Extract the [X, Y] coordinate from the center of the cell holding the provided text.  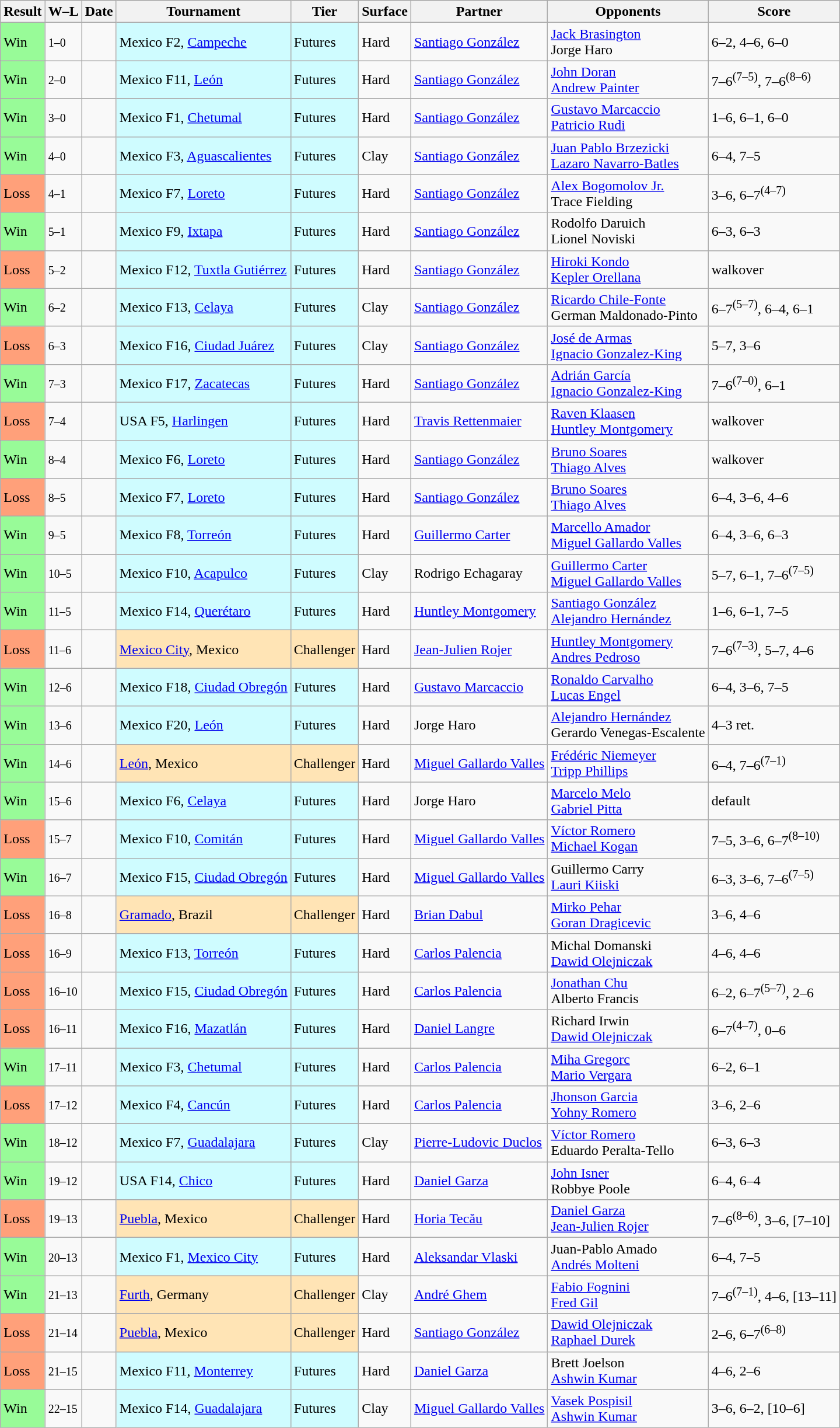
4–6, 4–6 [773, 952]
4–0 [63, 155]
Mexico F1, Chetumal [203, 118]
Raven Klaasen Huntley Montgomery [628, 421]
Gramado, Brazil [203, 915]
Mexico F16, Ciudad Juárez [203, 345]
Adrián García Ignacio Gonzalez-King [628, 383]
6–4, 6–4 [773, 1181]
John Isner Robbye Poole [628, 1181]
José de Armas Ignacio Gonzalez-King [628, 345]
17–12 [63, 1105]
Juan-Pablo Amado Andrés Molteni [628, 1257]
6–4, 3–6, 4–6 [773, 497]
3–6, 2–6 [773, 1105]
Daniel Garza Jean-Julien Rojer [628, 1218]
6–4, 3–6, 6–3 [773, 536]
USA F14, Chico [203, 1181]
6–7(5–7), 6–4, 6–1 [773, 307]
5–7, 6–1, 7–6(7–5) [773, 573]
11–5 [63, 612]
Jonathan Chu Alberto Francis [628, 991]
Travis Rettenmaier [480, 421]
Guillermo Carry Lauri Kiiski [628, 877]
Mexico F18, Ciudad Obregón [203, 687]
Mexico F2, Campeche [203, 42]
Mexico F17, Zacatecas [203, 383]
15–7 [63, 839]
Jhonson Garcia Yohny Romero [628, 1105]
6–4, 3–6, 7–5 [773, 687]
19–13 [63, 1218]
6–7(4–7), 0–6 [773, 1028]
Mexico F3, Chetumal [203, 1067]
Huntley Montgomery Andres Pedroso [628, 649]
22–15 [63, 1409]
John Doran Andrew Painter [628, 79]
Mexico F6, Celaya [203, 801]
Fabio Fognini Fred Gil [628, 1294]
Daniel Langre [480, 1028]
8–5 [63, 497]
Mexico F13, Celaya [203, 307]
Mexico F16, Mazatlán [203, 1028]
Score [773, 12]
Brett Joelson Ashwin Kumar [628, 1370]
Michal Domanski Dawid Olejniczak [628, 952]
10–5 [63, 573]
Alex Bogomolov Jr. Trace Fielding [628, 194]
Mexico F11, León [203, 79]
3–6, 6–2, [10–6] [773, 1409]
1–6, 6–1, 6–0 [773, 118]
Richard Irwin Dawid Olejniczak [628, 1028]
4–6, 2–6 [773, 1370]
6–4, 7–6(7–1) [773, 763]
7–6(7–1), 4–6, [13–11] [773, 1294]
Mexico F3, Aguascalientes [203, 155]
Ronaldo Carvalho Lucas Engel [628, 687]
Mexico F8, Torreón [203, 536]
Tier [324, 12]
13–6 [63, 725]
7–3 [63, 383]
5–1 [63, 231]
21–15 [63, 1370]
Mexico F11, Monterrey [203, 1370]
Rodolfo Daruich Lionel Noviski [628, 231]
15–6 [63, 801]
Alejandro Hernández Gerardo Venegas-Escalente [628, 725]
Guillermo Carter Miguel Gallardo Valles [628, 573]
3–0 [63, 118]
7–6(7–5), 7–6(8–6) [773, 79]
Santiago González Alejandro Hernández [628, 612]
4–3 ret. [773, 725]
Miha Gregorc Mario Vergara [628, 1067]
16–11 [63, 1028]
Furth, Germany [203, 1294]
Date [99, 12]
6–2, 6–1 [773, 1067]
default [773, 801]
León, Mexico [203, 763]
Tournament [203, 12]
16–7 [63, 877]
Marcelo Melo Gabriel Pitta [628, 801]
Jack Brasington Jorge Haro [628, 42]
6–2 [63, 307]
Aleksandar Vlaski [480, 1257]
Brian Dabul [480, 915]
16–9 [63, 952]
Mexico City, Mexico [203, 649]
Mexico F20, León [203, 725]
7–4 [63, 421]
9–5 [63, 536]
Mexico F6, Loreto [203, 459]
Marcello Amador Miguel Gallardo Valles [628, 536]
Mirko Pehar Goran Dragicevic [628, 915]
Huntley Montgomery [480, 612]
11–6 [63, 649]
6–3 [63, 345]
Rodrigo Echagaray [480, 573]
2–6, 6–7(6–8) [773, 1333]
3–6, 4–6 [773, 915]
7–6(7–0), 6–1 [773, 383]
Hiroki Kondo Kepler Orellana [628, 270]
Opponents [628, 12]
8–4 [63, 459]
USA F5, Harlingen [203, 421]
1–0 [63, 42]
20–13 [63, 1257]
Mexico F9, Ixtapa [203, 231]
7–5, 3–6, 6–7(8–10) [773, 839]
6–2, 6–7(5–7), 2–6 [773, 991]
Mexico F10, Acapulco [203, 573]
Víctor Romero Eduardo Peralta-Tello [628, 1143]
Gustavo Marcaccio [480, 687]
W–L [63, 12]
7–6(7–3), 5–7, 4–6 [773, 649]
Vasek Pospisil Ashwin Kumar [628, 1409]
4–1 [63, 194]
7–6(8–6), 3–6, [7–10] [773, 1218]
Horia Tecău [480, 1218]
Mexico F4, Cancún [203, 1105]
Ricardo Chile-Fonte German Maldonado-Pinto [628, 307]
André Ghem [480, 1294]
Jean-Julien Rojer [480, 649]
Gustavo Marcaccio Patricio Rudi [628, 118]
5–7, 3–6 [773, 345]
Mexico F14, Querétaro [203, 612]
Víctor Romero Michael Kogan [628, 839]
19–12 [63, 1181]
6–2, 4–6, 6–0 [773, 42]
21–14 [63, 1333]
16–10 [63, 991]
5–2 [63, 270]
1–6, 6–1, 7–5 [773, 612]
Surface [385, 12]
17–11 [63, 1067]
16–8 [63, 915]
Result [23, 12]
21–13 [63, 1294]
Frédéric Niemeyer Tripp Phillips [628, 763]
Juan Pablo Brzezicki Lazaro Navarro-Batles [628, 155]
6–3, 3–6, 7–6(7–5) [773, 877]
2–0 [63, 79]
Mexico F10, Comitán [203, 839]
3–6, 6–7(4–7) [773, 194]
Guillermo Carter [480, 536]
12–6 [63, 687]
Pierre-Ludovic Duclos [480, 1143]
18–12 [63, 1143]
Mexico F13, Torreón [203, 952]
Mexico F7, Guadalajara [203, 1143]
Dawid Olejniczak Raphael Durek [628, 1333]
Partner [480, 12]
Mexico F12, Tuxtla Gutiérrez [203, 270]
Mexico F1, Mexico City [203, 1257]
14–6 [63, 763]
Mexico F14, Guadalajara [203, 1409]
